Find where the given text appears and provide that cell's center as (x, y) coordinate. 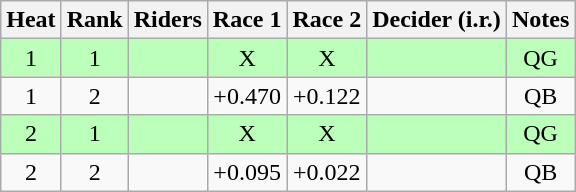
Race 2 (327, 20)
Riders (168, 20)
Decider (i.r.) (437, 20)
Heat (31, 20)
+0.470 (247, 96)
Race 1 (247, 20)
Notes (540, 20)
+0.022 (327, 172)
Rank (94, 20)
+0.095 (247, 172)
+0.122 (327, 96)
